Output the (X, Y) coordinate of the center of the cell containing the given text.  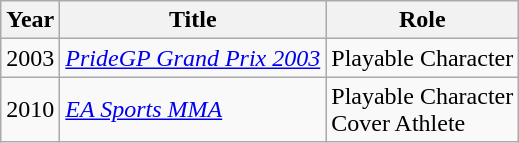
PrideGP Grand Prix 2003 (193, 58)
2010 (30, 110)
Year (30, 20)
Title (193, 20)
Playable Character (422, 58)
Role (422, 20)
EA Sports MMA (193, 110)
2003 (30, 58)
Playable Character Cover Athlete (422, 110)
